Search for the cell housing the specified text and yield its (x, y) center coordinate. 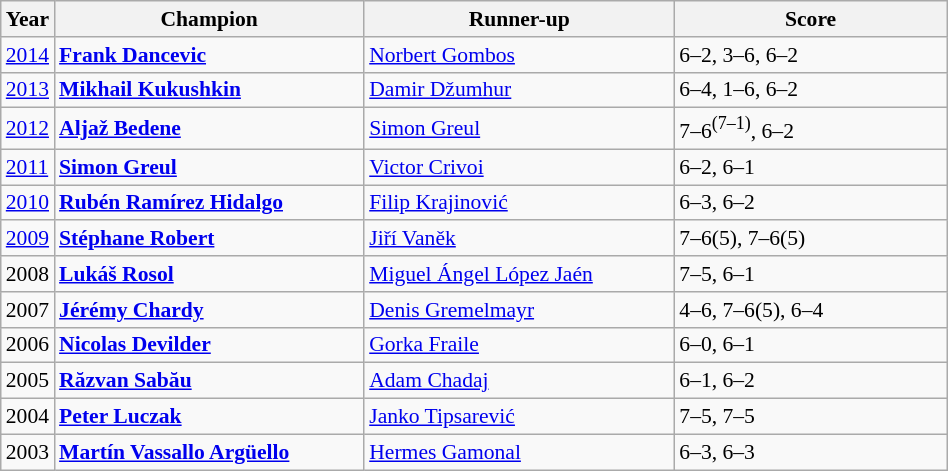
Victor Crivoi (519, 167)
Lukáš Rosol (209, 274)
Denis Gremelmayr (519, 310)
6–2, 6–1 (810, 167)
Miguel Ángel López Jaén (519, 274)
Hermes Gamonal (519, 452)
2011 (28, 167)
7–5, 6–1 (810, 274)
6–0, 6–1 (810, 345)
Peter Luczak (209, 417)
2012 (28, 128)
2005 (28, 381)
6–1, 6–2 (810, 381)
2004 (28, 417)
2006 (28, 345)
Jérémy Chardy (209, 310)
Janko Tipsarević (519, 417)
6–4, 1–6, 6–2 (810, 90)
Aljaž Bedene (209, 128)
2013 (28, 90)
7–5, 7–5 (810, 417)
Score (810, 19)
Stéphane Robert (209, 239)
Filip Krajinović (519, 203)
Frank Dancevic (209, 55)
Adam Chadaj (519, 381)
2003 (28, 452)
2007 (28, 310)
2009 (28, 239)
2014 (28, 55)
Martín Vassallo Argüello (209, 452)
Champion (209, 19)
Mikhail Kukushkin (209, 90)
2010 (28, 203)
Rubén Ramírez Hidalgo (209, 203)
Damir Džumhur (519, 90)
7–6(7–1), 6–2 (810, 128)
Gorka Fraile (519, 345)
6–3, 6–2 (810, 203)
6–3, 6–3 (810, 452)
7–6(5), 7–6(5) (810, 239)
Year (28, 19)
Norbert Gombos (519, 55)
6–2, 3–6, 6–2 (810, 55)
2008 (28, 274)
Răzvan Sabău (209, 381)
Nicolas Devilder (209, 345)
Jiří Vaněk (519, 239)
4–6, 7–6(5), 6–4 (810, 310)
Runner-up (519, 19)
